Identify which cell holds the provided text, then report its [x, y] central coordinate. 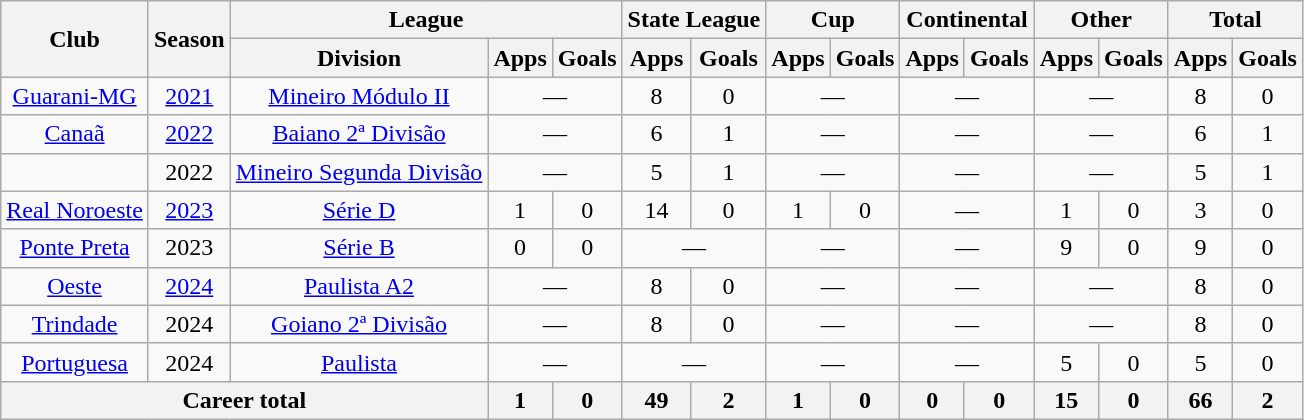
15 [1066, 400]
Série D [359, 210]
66 [1200, 400]
Cup [833, 20]
Career total [244, 400]
Guarani-MG [75, 96]
Real Noroeste [75, 210]
League [426, 20]
State League [694, 20]
Trindade [75, 324]
Goiano 2ª Divisão [359, 324]
Paulista [359, 362]
Total [1235, 20]
Paulista A2 [359, 286]
2021 [189, 96]
Club [75, 39]
3 [1200, 210]
Continental [967, 20]
Ponte Preta [75, 248]
14 [656, 210]
Mineiro Módulo II [359, 96]
Canaã [75, 134]
Baiano 2ª Divisão [359, 134]
Série B [359, 248]
Season [189, 39]
Division [359, 58]
Portuguesa [75, 362]
Mineiro Segunda Divisão [359, 172]
Other [1101, 20]
Oeste [75, 286]
49 [656, 400]
